Find where the given text appears and provide that cell's center as (x, y) coordinate. 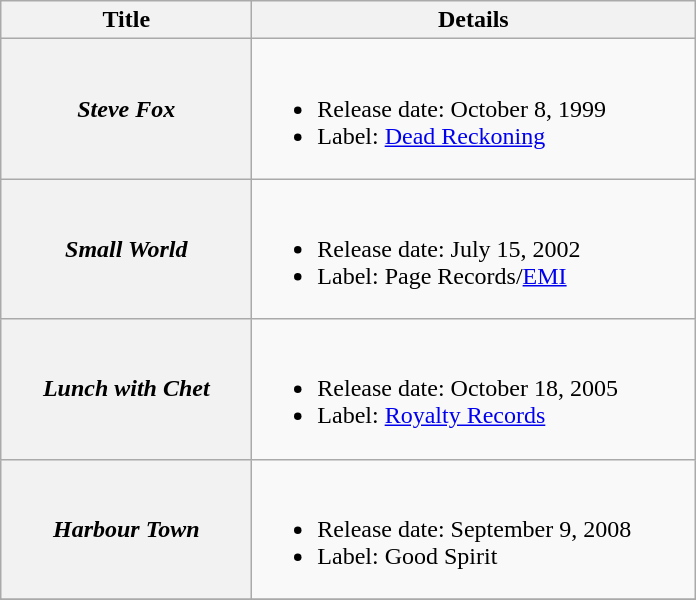
Release date: October 8, 1999Label: Dead Reckoning (474, 109)
Harbour Town (126, 529)
Release date: October 18, 2005Label: Royalty Records (474, 389)
Title (126, 20)
Release date: September 9, 2008Label: Good Spirit (474, 529)
Lunch with Chet (126, 389)
Steve Fox (126, 109)
Details (474, 20)
Small World (126, 249)
Release date: July 15, 2002Label: Page Records/EMI (474, 249)
